From the cell containing the given text, extract its center point as (x, y) coordinate. 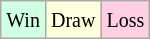
Loss (126, 20)
Draw (72, 20)
Win (24, 20)
